Determine the [x, y] coordinate at the center of the cell enclosing the given text.  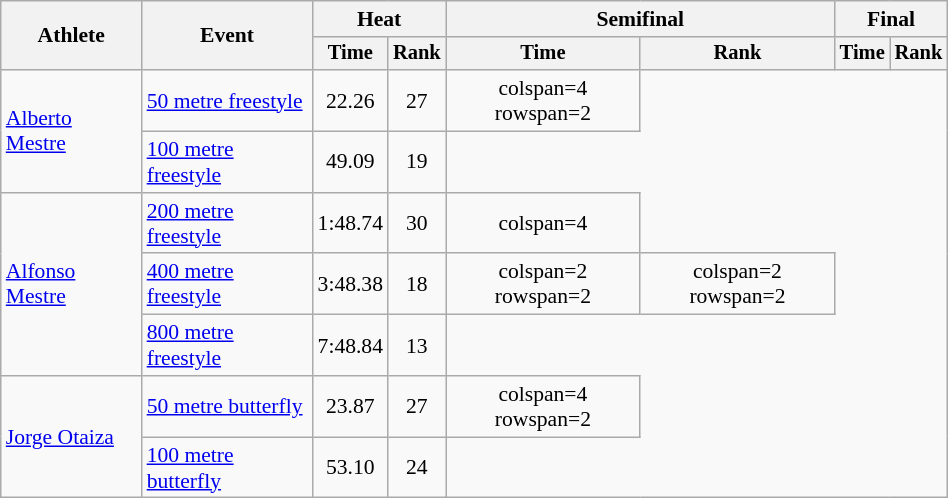
400 metre freestyle [228, 284]
1:48.74 [350, 224]
19 [417, 162]
23.87 [350, 406]
Final [892, 19]
Jorge Otaiza [72, 437]
22.26 [350, 100]
30 [417, 224]
100 metre butterfly [228, 468]
Alberto Mestre [72, 131]
800 metre freestyle [228, 346]
7:48.84 [350, 346]
Athlete [72, 36]
Heat [380, 19]
49.09 [350, 162]
Event [228, 36]
13 [417, 346]
colspan=4 [544, 224]
200 metre freestyle [228, 224]
50 metre butterfly [228, 406]
24 [417, 468]
18 [417, 284]
50 metre freestyle [228, 100]
53.10 [350, 468]
3:48.38 [350, 284]
Semifinal [640, 19]
100 metre freestyle [228, 162]
Alfonso Mestre [72, 284]
